Output the [x, y] coordinate of the center of the cell containing the given text.  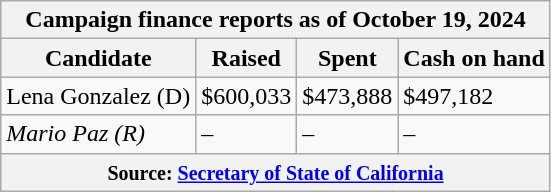
Spent [348, 58]
$473,888 [348, 96]
Source: Secretary of State of California [276, 172]
$600,033 [246, 96]
Campaign finance reports as of October 19, 2024 [276, 20]
Mario Paz (R) [98, 134]
Lena Gonzalez (D) [98, 96]
$497,182 [474, 96]
Candidate [98, 58]
Cash on hand [474, 58]
Raised [246, 58]
